From the cell containing the given text, extract its center point as [x, y] coordinate. 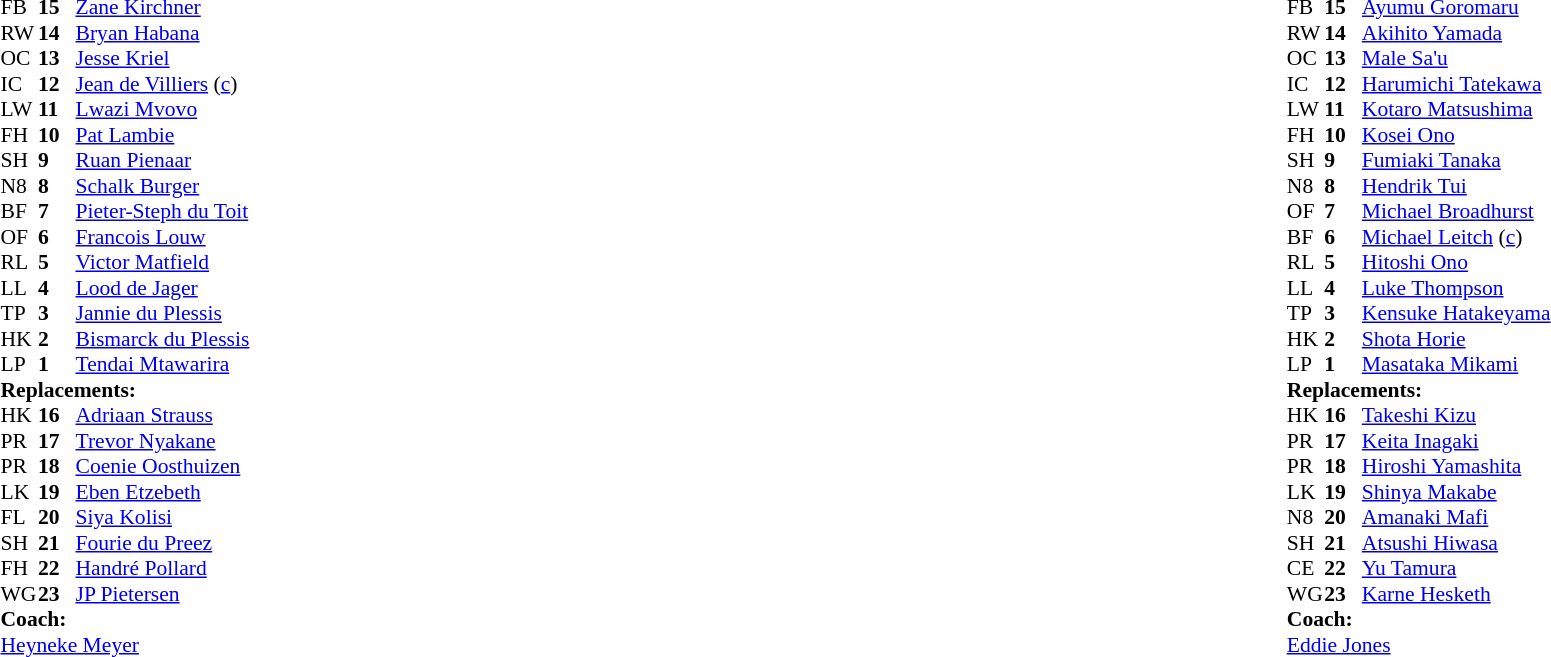
Shinya Makabe [1456, 492]
Luke Thompson [1456, 288]
Keita Inagaki [1456, 441]
Coenie Oosthuizen [163, 467]
Masataka Mikami [1456, 365]
Kotaro Matsushima [1456, 109]
Kensuke Hatakeyama [1456, 313]
FL [19, 517]
Handré Pollard [163, 569]
Ruan Pienaar [163, 161]
Kosei Ono [1456, 135]
Akihito Yamada [1456, 33]
Eben Etzebeth [163, 492]
Bismarck du Plessis [163, 339]
Amanaki Mafi [1456, 517]
Victor Matfield [163, 263]
Hendrik Tui [1456, 186]
Schalk Burger [163, 186]
Adriaan Strauss [163, 415]
Yu Tamura [1456, 569]
Fumiaki Tanaka [1456, 161]
Male Sa'u [1456, 59]
Hiroshi Yamashita [1456, 467]
Bryan Habana [163, 33]
Francois Louw [163, 237]
Pieter-Steph du Toit [163, 211]
Pat Lambie [163, 135]
Jesse Kriel [163, 59]
Hitoshi Ono [1456, 263]
CE [1306, 569]
Atsushi Hiwasa [1456, 543]
Jannie du Plessis [163, 313]
Takeshi Kizu [1456, 415]
Fourie du Preez [163, 543]
Trevor Nyakane [163, 441]
Lwazi Mvovo [163, 109]
Shota Horie [1456, 339]
Harumichi Tatekawa [1456, 84]
Michael Leitch (c) [1456, 237]
Lood de Jager [163, 288]
Tendai Mtawarira [163, 365]
JP Pietersen [163, 594]
Siya Kolisi [163, 517]
Michael Broadhurst [1456, 211]
Jean de Villiers (c) [163, 84]
Karne Hesketh [1456, 594]
